Determine the [X, Y] coordinate at the center of the cell enclosing the given text.  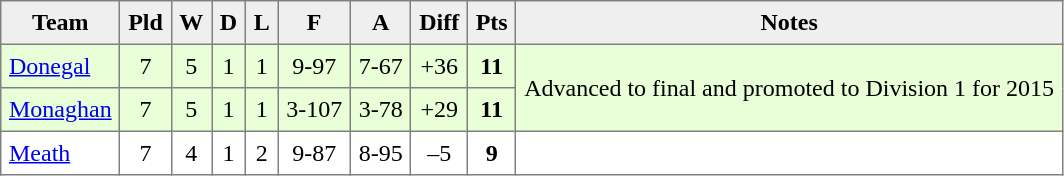
3-78 [380, 110]
Pld [146, 23]
9-87 [314, 153]
Team [60, 23]
F [314, 23]
Diff [439, 23]
Advanced to final and promoted to Division 1 for 2015 [789, 88]
Notes [789, 23]
W [191, 23]
9 [491, 153]
–5 [439, 153]
A [380, 23]
L [262, 23]
8-95 [380, 153]
4 [191, 153]
Pts [491, 23]
Meath [60, 153]
2 [262, 153]
7-67 [380, 66]
3-107 [314, 110]
Monaghan [60, 110]
Donegal [60, 66]
+36 [439, 66]
D [229, 23]
+29 [439, 110]
9-97 [314, 66]
